From the cell containing the given text, extract its center point as (x, y) coordinate. 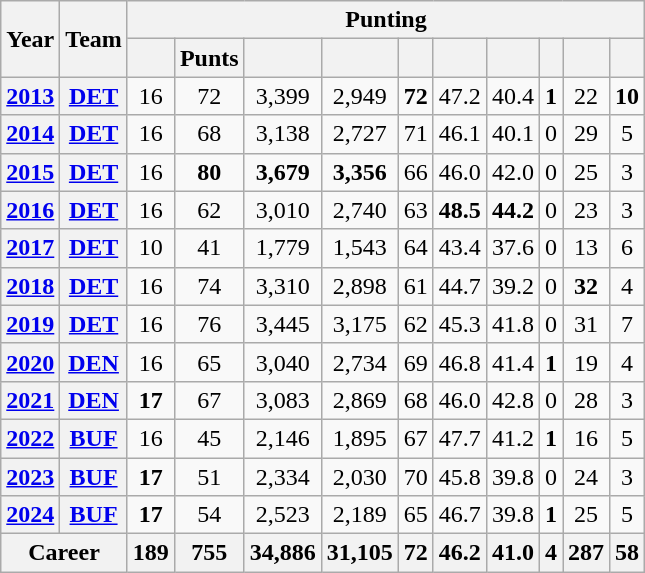
3,083 (282, 400)
2014 (30, 134)
64 (416, 248)
2022 (30, 438)
46.1 (460, 134)
22 (586, 96)
46.8 (460, 362)
45.3 (460, 324)
2,030 (360, 477)
2016 (30, 210)
2018 (30, 286)
42.8 (512, 400)
41 (209, 248)
3,445 (282, 324)
3,399 (282, 96)
2,189 (360, 515)
48.5 (460, 210)
Punts (209, 58)
Year (30, 39)
58 (628, 553)
7 (628, 324)
2,740 (360, 210)
61 (416, 286)
2,898 (360, 286)
23 (586, 210)
Punting (386, 20)
2,523 (282, 515)
45.8 (460, 477)
51 (209, 477)
2024 (30, 515)
34,886 (282, 553)
1,543 (360, 248)
76 (209, 324)
41.8 (512, 324)
2,727 (360, 134)
42.0 (512, 172)
63 (416, 210)
2020 (30, 362)
40.4 (512, 96)
41.0 (512, 553)
13 (586, 248)
66 (416, 172)
3,679 (282, 172)
189 (150, 553)
3,356 (360, 172)
3,175 (360, 324)
6 (628, 248)
37.6 (512, 248)
1,779 (282, 248)
1,895 (360, 438)
2,146 (282, 438)
54 (209, 515)
31 (586, 324)
41.2 (512, 438)
19 (586, 362)
44.2 (512, 210)
Team (94, 39)
755 (209, 553)
3,040 (282, 362)
71 (416, 134)
46.7 (460, 515)
40.1 (512, 134)
2,334 (282, 477)
47.2 (460, 96)
69 (416, 362)
2023 (30, 477)
44.7 (460, 286)
Career (64, 553)
2021 (30, 400)
2017 (30, 248)
41.4 (512, 362)
2013 (30, 96)
3,010 (282, 210)
3,310 (282, 286)
29 (586, 134)
43.4 (460, 248)
2,869 (360, 400)
3,138 (282, 134)
45 (209, 438)
287 (586, 553)
80 (209, 172)
28 (586, 400)
39.2 (512, 286)
2015 (30, 172)
47.7 (460, 438)
32 (586, 286)
2,949 (360, 96)
24 (586, 477)
31,105 (360, 553)
2,734 (360, 362)
70 (416, 477)
74 (209, 286)
2019 (30, 324)
46.2 (460, 553)
